Return [x, y] of the center of cell containing provided text 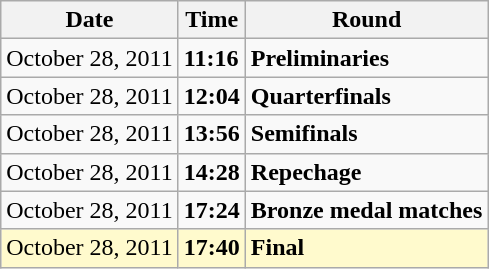
Preliminaries [366, 58]
Final [366, 248]
Bronze medal matches [366, 210]
Quarterfinals [366, 96]
14:28 [212, 172]
Round [366, 20]
12:04 [212, 96]
Time [212, 20]
11:16 [212, 58]
17:40 [212, 248]
13:56 [212, 134]
17:24 [212, 210]
Semifinals [366, 134]
Date [90, 20]
Repechage [366, 172]
